Scan for the cell matching the given text and deliver its (X, Y) coordinate at center. 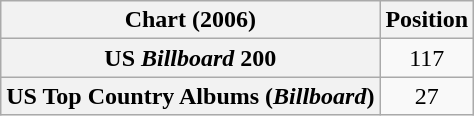
27 (427, 96)
US Top Country Albums (Billboard) (190, 96)
US Billboard 200 (190, 58)
Chart (2006) (190, 20)
117 (427, 58)
Position (427, 20)
